Scan for the cell matching the given text and deliver its (X, Y) coordinate at center. 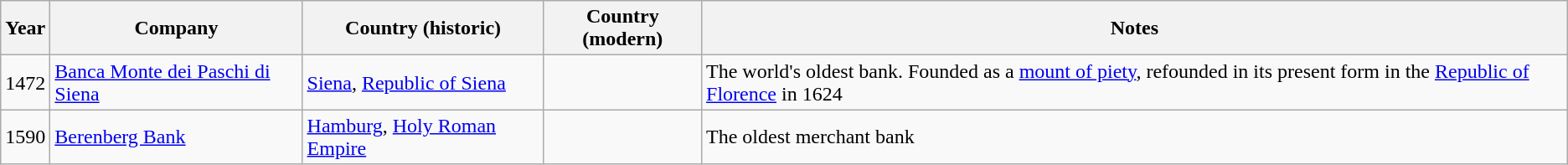
Company (176, 28)
Banca Monte dei Paschi di Siena (176, 82)
1590 (25, 137)
The oldest merchant bank (1135, 137)
Year (25, 28)
Notes (1135, 28)
1472 (25, 82)
Country (historic) (423, 28)
Berenberg Bank (176, 137)
The world's oldest bank. Founded as a mount of piety, refounded in its present form in the Republic of Florence in 1624 (1135, 82)
Siena, Republic of Siena (423, 82)
Country (modern) (622, 28)
Hamburg, Holy Roman Empire (423, 137)
